Detect which cell encompasses the target text, then output its [x, y] center coordinate. 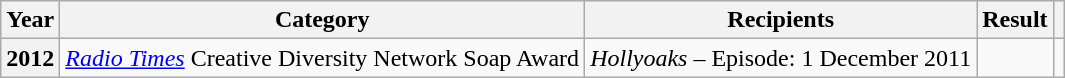
Year [30, 20]
Result [1015, 20]
2012 [30, 58]
Category [322, 20]
Recipients [781, 20]
Radio Times Creative Diversity Network Soap Award [322, 58]
Hollyoaks – Episode: 1 December 2011 [781, 58]
